Output the [X, Y] coordinate of the center of the cell containing the given text.  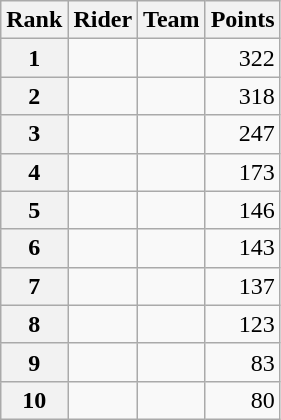
Points [242, 20]
143 [242, 248]
123 [242, 324]
7 [34, 286]
137 [242, 286]
3 [34, 134]
2 [34, 96]
4 [34, 172]
Rank [34, 20]
9 [34, 362]
83 [242, 362]
5 [34, 210]
80 [242, 400]
8 [34, 324]
6 [34, 248]
1 [34, 58]
322 [242, 58]
Rider [103, 20]
318 [242, 96]
10 [34, 400]
173 [242, 172]
146 [242, 210]
247 [242, 134]
Team [172, 20]
